Capture the cell that displays the provided text and extract its [x, y] central coordinate. 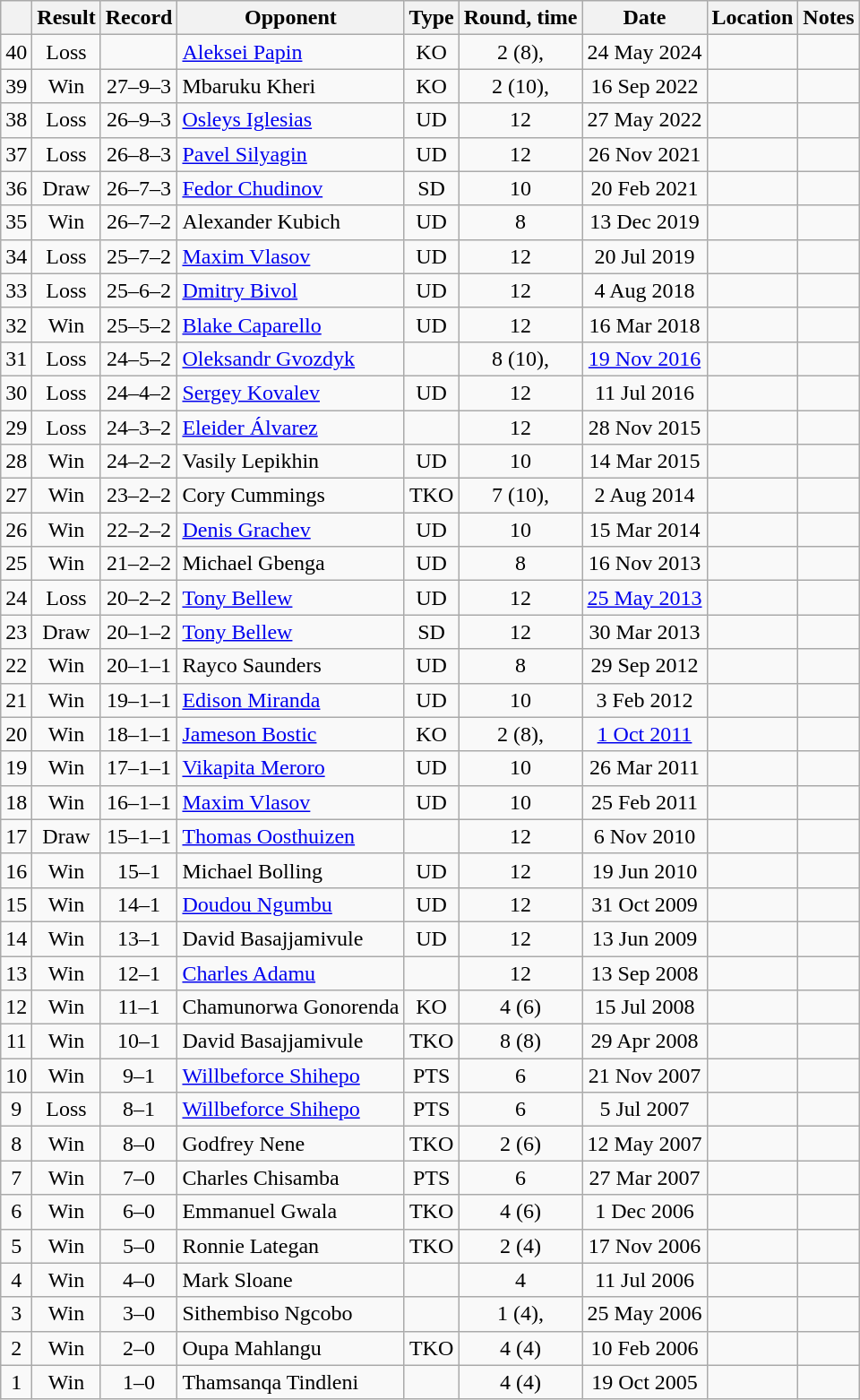
13 [16, 972]
Vasily Lepikhin [290, 462]
Oleksandr Gvozdyk [290, 359]
28 [16, 462]
8–1 [139, 1110]
21 [16, 700]
12–1 [139, 972]
31 Oct 2009 [645, 904]
Ronnie Lategan [290, 1246]
29 [16, 428]
Michael Gbenga [290, 564]
7 (10), [520, 496]
28 Nov 2015 [645, 428]
19 Nov 2016 [645, 359]
5 [16, 1246]
20 Feb 2021 [645, 188]
30 Mar 2013 [645, 632]
22 [16, 666]
1 [16, 1382]
Opponent [290, 18]
25 Feb 2011 [645, 802]
Location [752, 18]
16 Mar 2018 [645, 324]
Denis Grachev [290, 530]
3–0 [139, 1314]
13 Dec 2019 [645, 222]
9 [16, 1110]
1–0 [139, 1382]
8–0 [139, 1144]
19 [16, 768]
Round, time [520, 18]
7 [16, 1178]
27 Mar 2007 [645, 1178]
26–9–3 [139, 120]
Type [432, 18]
Michael Bolling [290, 870]
25–7–2 [139, 256]
Cory Cummings [290, 496]
11–1 [139, 1007]
Record [139, 18]
13–1 [139, 938]
26–8–3 [139, 154]
Charles Adamu [290, 972]
Aleksei Papin [290, 52]
8 (8) [520, 1041]
22–2–2 [139, 530]
25 May 2013 [645, 598]
21 Nov 2007 [645, 1076]
Jameson Bostic [290, 734]
2 (4) [520, 1246]
17–1–1 [139, 768]
12 May 2007 [645, 1144]
24–5–2 [139, 359]
17 [16, 836]
16 Nov 2013 [645, 564]
24 [16, 598]
6–0 [139, 1212]
Result [66, 18]
15 [16, 904]
Charles Chisamba [290, 1178]
27–9–3 [139, 86]
Blake Caparello [290, 324]
13 Jun 2009 [645, 938]
25 [16, 564]
Pavel Silyagin [290, 154]
2 [16, 1348]
2 (10), [520, 86]
11 Jul 2016 [645, 393]
26 Mar 2011 [645, 768]
24 May 2024 [645, 52]
18 [16, 802]
Dmitry Bivol [290, 290]
4 Aug 2018 [645, 290]
15 Jul 2008 [645, 1007]
1 Oct 2011 [645, 734]
20 [16, 734]
32 [16, 324]
30 [16, 393]
25–5–2 [139, 324]
Chamunorwa Gonorenda [290, 1007]
20–1–2 [139, 632]
Rayco Saunders [290, 666]
40 [16, 52]
26–7–2 [139, 222]
35 [16, 222]
7–0 [139, 1178]
29 Apr 2008 [645, 1041]
20–1–1 [139, 666]
39 [16, 86]
3 Feb 2012 [645, 700]
Doudou Ngumbu [290, 904]
Mbaruku Kheri [290, 86]
29 Sep 2012 [645, 666]
27 [16, 496]
14 Mar 2015 [645, 462]
10–1 [139, 1041]
37 [16, 154]
5–0 [139, 1246]
15–1–1 [139, 836]
Edison Miranda [290, 700]
5 Jul 2007 [645, 1110]
23–2–2 [139, 496]
4–0 [139, 1280]
6 Nov 2010 [645, 836]
18–1–1 [139, 734]
19 Jun 2010 [645, 870]
38 [16, 120]
Osleys Iglesias [290, 120]
20 Jul 2019 [645, 256]
Sithembiso Ngcobo [290, 1314]
25 May 2006 [645, 1314]
16 Sep 2022 [645, 86]
8 (10), [520, 359]
Sergey Kovalev [290, 393]
10 Feb 2006 [645, 1348]
14–1 [139, 904]
3 [16, 1314]
Alexander Kubich [290, 222]
11 [16, 1041]
24–3–2 [139, 428]
19 Oct 2005 [645, 1382]
Fedor Chudinov [290, 188]
Eleider Álvarez [290, 428]
Notes [829, 18]
25–6–2 [139, 290]
26 [16, 530]
1 (4), [520, 1314]
Emmanuel Gwala [290, 1212]
Thomas Oosthuizen [290, 836]
2 Aug 2014 [645, 496]
23 [16, 632]
15–1 [139, 870]
19–1–1 [139, 700]
9–1 [139, 1076]
24–2–2 [139, 462]
21–2–2 [139, 564]
16 [16, 870]
Thamsanqa Tindleni [290, 1382]
31 [16, 359]
Mark Sloane [290, 1280]
Godfrey Nene [290, 1144]
34 [16, 256]
27 May 2022 [645, 120]
11 Jul 2006 [645, 1280]
20–2–2 [139, 598]
17 Nov 2006 [645, 1246]
Vikapita Meroro [290, 768]
2–0 [139, 1348]
26–7–3 [139, 188]
36 [16, 188]
13 Sep 2008 [645, 972]
1 Dec 2006 [645, 1212]
24–4–2 [139, 393]
16–1–1 [139, 802]
33 [16, 290]
Oupa Mahlangu [290, 1348]
Date [645, 18]
2 (6) [520, 1144]
26 Nov 2021 [645, 154]
14 [16, 938]
15 Mar 2014 [645, 530]
